Return the (x, y) coordinate for the center point of the cell that contains the specified text.  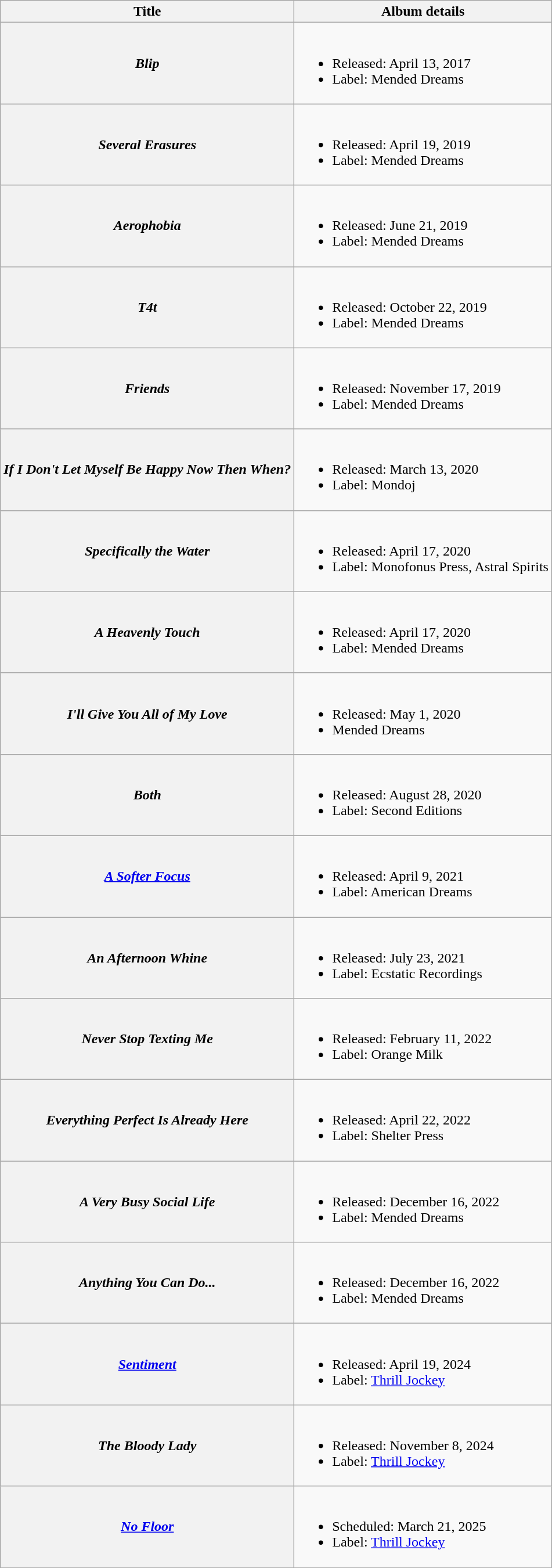
A Heavenly Touch (147, 632)
Scheduled: March 21, 2025Label: Thrill Jockey (423, 1527)
Released: August 28, 2020Label: Second Editions (423, 795)
Friends (147, 388)
Sentiment (147, 1364)
Several Erasures (147, 145)
I'll Give You All of My Love (147, 713)
Released: November 17, 2019Label: Mended Dreams (423, 388)
The Bloody Lady (147, 1446)
Released: April 19, 2024Label: Thrill Jockey (423, 1364)
An Afternoon Whine (147, 958)
Title (147, 12)
Released: July 23, 2021Label: Ecstatic Recordings (423, 958)
Released: October 22, 2019Label: Mended Dreams (423, 307)
Released: April 17, 2020Label: Mended Dreams (423, 632)
Released: April 13, 2017Label: Mended Dreams (423, 63)
Both (147, 795)
T4t (147, 307)
Never Stop Texting Me (147, 1039)
Released: April 9, 2021Label: American Dreams (423, 876)
Aerophobia (147, 226)
Released: June 21, 2019Label: Mended Dreams (423, 226)
Released: May 1, 2020Mended Dreams (423, 713)
Released: March 13, 2020Label: Mondoj (423, 470)
Released: February 11, 2022Label: Orange Milk (423, 1039)
If I Don't Let Myself Be Happy Now Then When? (147, 470)
Released: April 19, 2019Label: Mended Dreams (423, 145)
Released: November 8, 2024Label: Thrill Jockey (423, 1446)
Specifically the Water (147, 551)
Anything You Can Do... (147, 1283)
Released: April 22, 2022Label: Shelter Press (423, 1120)
No Floor (147, 1527)
A Softer Focus (147, 876)
Everything Perfect Is Already Here (147, 1120)
Blip (147, 63)
Album details (423, 12)
Released: April 17, 2020Label: Monofonus Press, Astral Spirits (423, 551)
A Very Busy Social Life (147, 1202)
